From the cell containing the given text, extract its center point as [X, Y] coordinate. 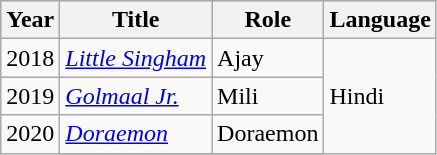
Ajay [268, 58]
Role [268, 20]
Little Singham [136, 58]
Golmaal Jr. [136, 96]
Mili [268, 96]
2018 [30, 58]
Language [380, 20]
2019 [30, 96]
Year [30, 20]
Title [136, 20]
2020 [30, 134]
Hindi [380, 96]
